Pinpoint the cell where the given text exists, returning its [X, Y] midpoint coordinate. 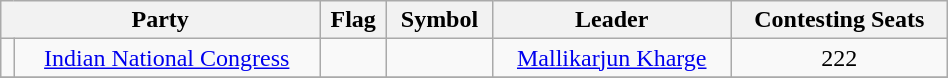
222 [839, 58]
Party [160, 20]
Flag [354, 20]
Contesting Seats [839, 20]
Indian National Congress [167, 58]
Mallikarjun Kharge [612, 58]
Leader [612, 20]
Symbol [440, 20]
